Provide the (x, y) coordinate of the cell's center where the given text is located.  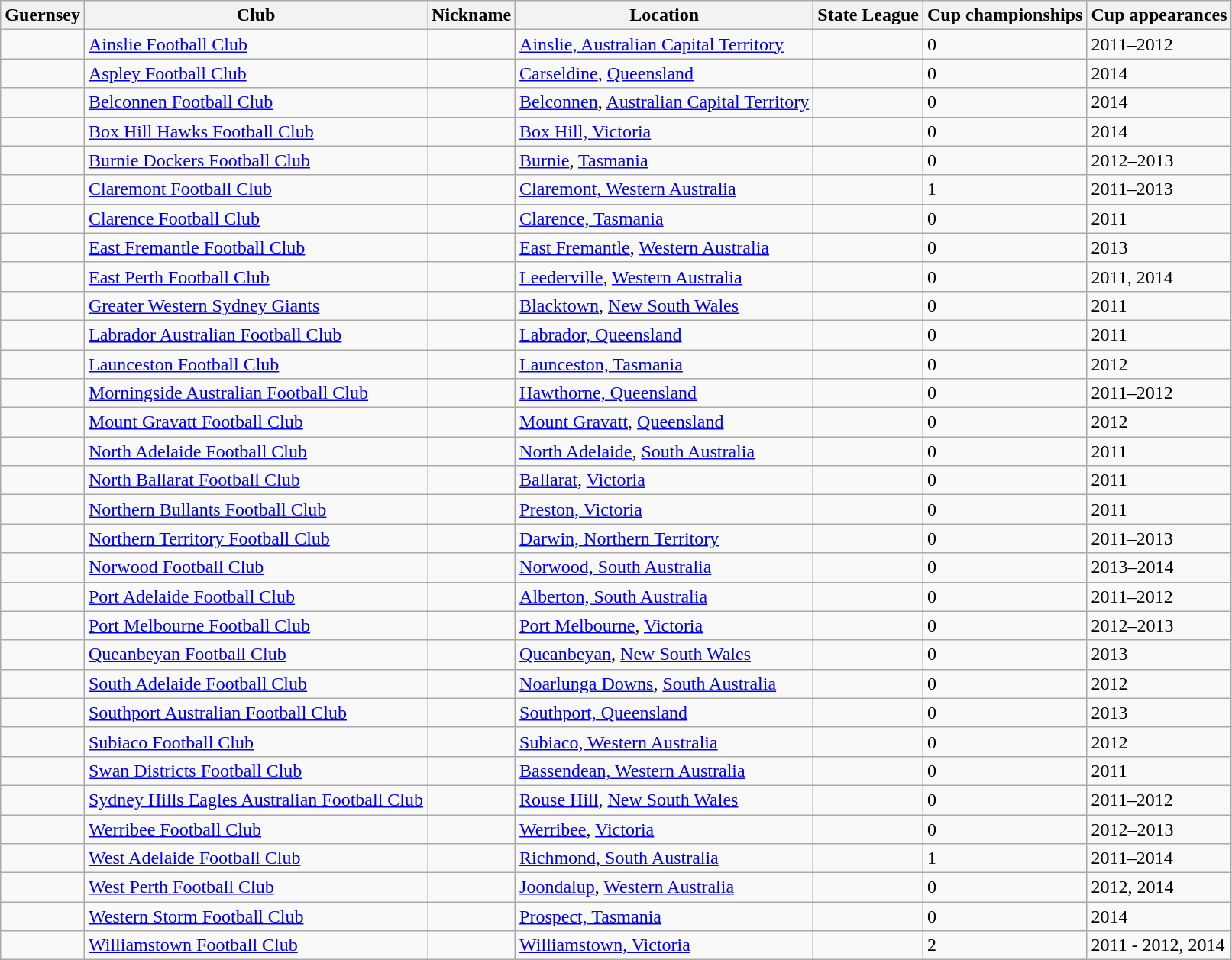
South Adelaide Football Club (255, 684)
Joondalup, Western Australia (665, 887)
Southport, Queensland (665, 713)
Rouse Hill, New South Wales (665, 800)
2013–2014 (1159, 567)
Aspley Football Club (255, 73)
Launceston Football Club (255, 364)
Richmond, South Australia (665, 858)
2012, 2014 (1159, 887)
Burnie Dockers Football Club (255, 160)
Southport Australian Football Club (255, 713)
2011, 2014 (1159, 276)
Cup appearances (1159, 15)
Hawthorne, Queensland (665, 393)
Noarlunga Downs, South Australia (665, 684)
East Fremantle Football Club (255, 247)
Preston, Victoria (665, 509)
Swan Districts Football Club (255, 771)
North Adelaide Football Club (255, 451)
Box Hill, Victoria (665, 131)
Labrador, Queensland (665, 335)
Sydney Hills Eagles Australian Football Club (255, 800)
Western Storm Football Club (255, 916)
Northern Territory Football Club (255, 538)
West Adelaide Football Club (255, 858)
Box Hill Hawks Football Club (255, 131)
2011 - 2012, 2014 (1159, 945)
Morningside Australian Football Club (255, 393)
Burnie, Tasmania (665, 160)
Claremont Football Club (255, 189)
Werribee, Victoria (665, 829)
Subiaco Football Club (255, 742)
Norwood Football Club (255, 567)
Ainslie Football Club (255, 44)
Guernsey (43, 15)
Norwood, South Australia (665, 567)
Claremont, Western Australia (665, 189)
Darwin, Northern Territory (665, 538)
West Perth Football Club (255, 887)
Northern Bullants Football Club (255, 509)
Clarence, Tasmania (665, 218)
Launceston, Tasmania (665, 364)
Williamstown, Victoria (665, 945)
East Fremantle, Western Australia (665, 247)
Location (665, 15)
Blacktown, New South Wales (665, 305)
Port Melbourne Football Club (255, 625)
Mount Gravatt, Queensland (665, 422)
Nickname (472, 15)
Prospect, Tasmania (665, 916)
Alberton, South Australia (665, 596)
Club (255, 15)
Subiaco, Western Australia (665, 742)
Bassendean, Western Australia (665, 771)
Port Melbourne, Victoria (665, 625)
Ainslie, Australian Capital Territory (665, 44)
State League (868, 15)
Leederville, Western Australia (665, 276)
Belconnen Football Club (255, 102)
Greater Western Sydney Giants (255, 305)
Carseldine, Queensland (665, 73)
Williamstown Football Club (255, 945)
Labrador Australian Football Club (255, 335)
Cup championships (1004, 15)
Belconnen, Australian Capital Territory (665, 102)
Queanbeyan, New South Wales (665, 655)
Ballarat, Victoria (665, 480)
Port Adelaide Football Club (255, 596)
North Ballarat Football Club (255, 480)
North Adelaide, South Australia (665, 451)
Queanbeyan Football Club (255, 655)
East Perth Football Club (255, 276)
2 (1004, 945)
Clarence Football Club (255, 218)
Mount Gravatt Football Club (255, 422)
Werribee Football Club (255, 829)
2011–2014 (1159, 858)
